Scan for the cell matching the given text and deliver its (x, y) coordinate at center. 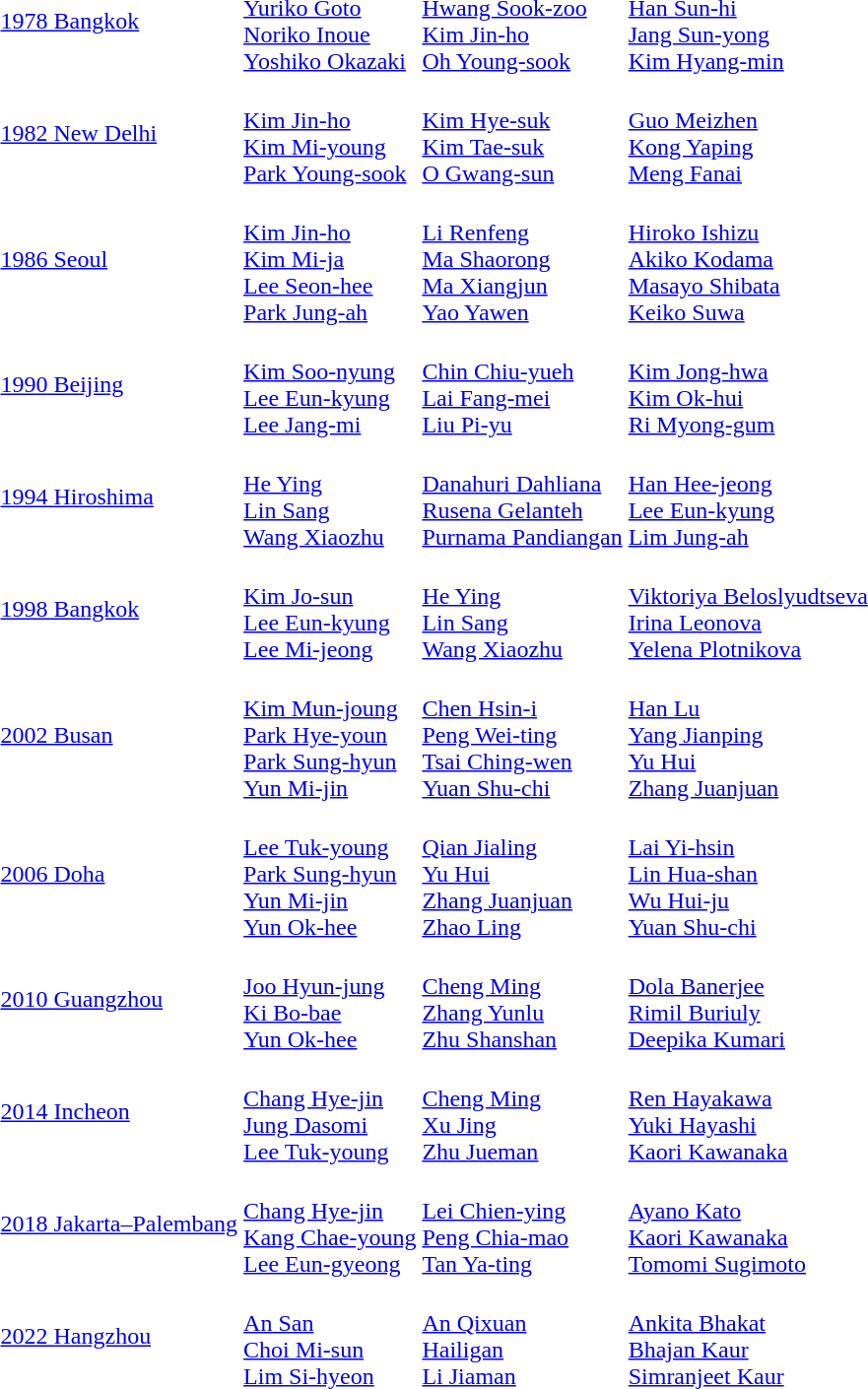
Cheng MingZhang YunluZhu Shanshan (522, 999)
Kim Jin-hoKim Mi-jaLee Seon-heePark Jung-ah (330, 259)
Lei Chien-yingPeng Chia-maoTan Ya-ting (522, 1224)
Chin Chiu-yuehLai Fang-meiLiu Pi-yu (522, 384)
Kim Mun-joungPark Hye-younPark Sung-hyunYun Mi-jin (330, 735)
Kim Jo-sunLee Eun-kyungLee Mi-jeong (330, 609)
Kim Soo-nyungLee Eun-kyungLee Jang-mi (330, 384)
Chang Hye-jinJung DasomiLee Tuk-young (330, 1111)
Joo Hyun-jungKi Bo-baeYun Ok-hee (330, 999)
Chang Hye-jinKang Chae-youngLee Eun-gyeong (330, 1224)
Kim Jin-hoKim Mi-youngPark Young-sook (330, 134)
Li RenfengMa ShaorongMa XiangjunYao Yawen (522, 259)
Cheng MingXu JingZhu Jueman (522, 1111)
Lee Tuk-youngPark Sung-hyunYun Mi-jinYun Ok-hee (330, 874)
Kim Hye-sukKim Tae-sukO Gwang-sun (522, 134)
Chen Hsin-iPeng Wei-tingTsai Ching-wenYuan Shu-chi (522, 735)
Danahuri DahlianaRusena GelantehPurnama Pandiangan (522, 496)
Qian JialingYu HuiZhang JuanjuanZhao Ling (522, 874)
